Identify which cell holds the provided text, then report its (X, Y) central coordinate. 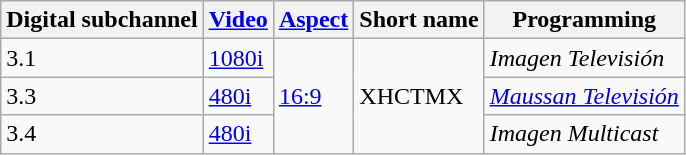
3.1 (102, 58)
Video (238, 20)
Maussan Televisión (584, 96)
3.4 (102, 134)
Short name (419, 20)
Digital subchannel (102, 20)
1080i (238, 58)
Imagen Multicast (584, 134)
3.3 (102, 96)
XHCTMX (419, 96)
16:9 (313, 96)
Programming (584, 20)
Aspect (313, 20)
Imagen Televisión (584, 58)
